Find where the given text appears and provide that cell's center as [X, Y] coordinate. 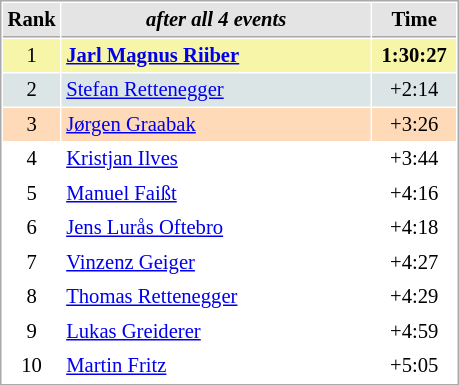
Time [414, 20]
6 [32, 228]
Jens Lurås Oftebro [216, 228]
10 [32, 366]
7 [32, 262]
after all 4 events [216, 20]
+3:44 [414, 158]
Thomas Rettenegger [216, 296]
1 [32, 56]
Stefan Rettenegger [216, 90]
Jarl Magnus Riiber [216, 56]
1:30:27 [414, 56]
Manuel Faißt [216, 194]
5 [32, 194]
+4:59 [414, 332]
3 [32, 124]
+2:14 [414, 90]
Vinzenz Geiger [216, 262]
Martin Fritz [216, 366]
Kristjan Ilves [216, 158]
Rank [32, 20]
+5:05 [414, 366]
+4:29 [414, 296]
9 [32, 332]
4 [32, 158]
+4:27 [414, 262]
2 [32, 90]
+4:18 [414, 228]
+3:26 [414, 124]
Lukas Greiderer [216, 332]
+4:16 [414, 194]
Jørgen Graabak [216, 124]
8 [32, 296]
